Identify which cell holds the provided text, then report its [x, y] central coordinate. 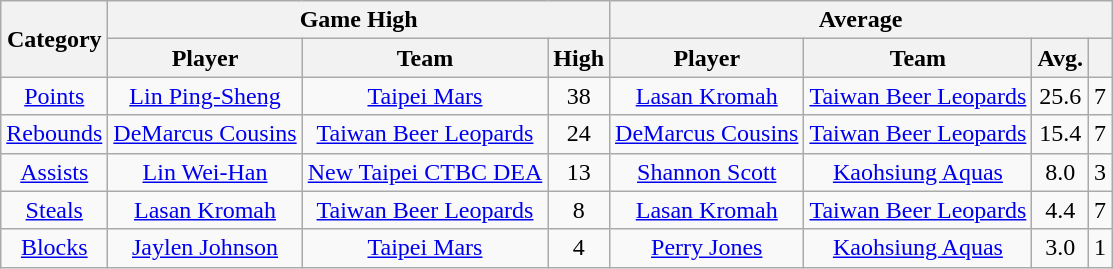
13 [579, 172]
Category [54, 39]
4.4 [1060, 210]
3 [1100, 172]
Game High [359, 20]
1 [1100, 248]
Points [54, 96]
Jaylen Johnson [205, 248]
Assists [54, 172]
38 [579, 96]
24 [579, 134]
15.4 [1060, 134]
Avg. [1060, 58]
8.0 [1060, 172]
Perry Jones [707, 248]
Steals [54, 210]
Shannon Scott [707, 172]
3.0 [1060, 248]
Average [861, 20]
High [579, 58]
25.6 [1060, 96]
4 [579, 248]
Blocks [54, 248]
New Taipei CTBC DEA [425, 172]
Lin Wei-Han [205, 172]
Lin Ping-Sheng [205, 96]
8 [579, 210]
Rebounds [54, 134]
